Find where the given text appears and provide that cell's center as (x, y) coordinate. 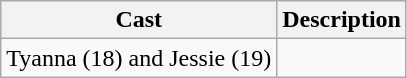
Cast (139, 20)
Tyanna (18) and Jessie (19) (139, 58)
Description (342, 20)
